Locate the cell with the specified text and output its [x, y] center coordinate. 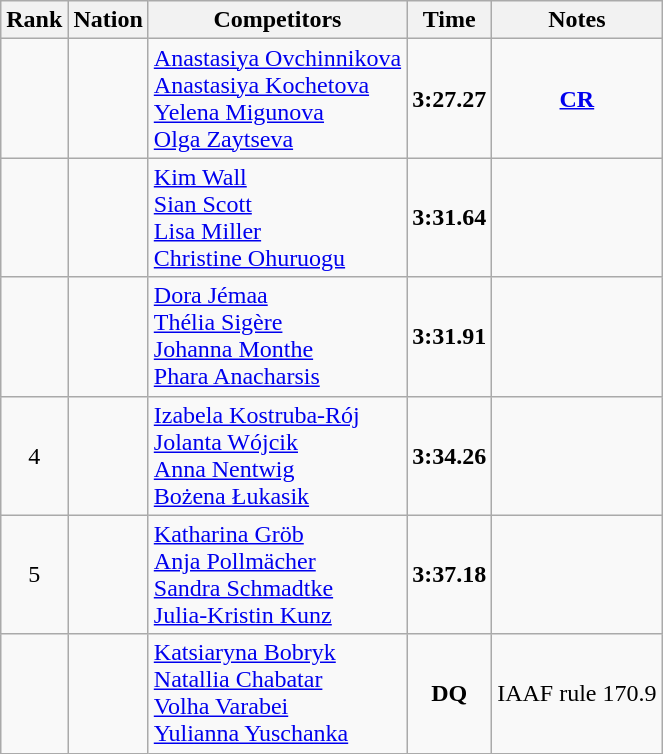
Izabela Kostruba-RójJolanta WójcikAnna NentwigBożena Łukasik [277, 456]
3:37.18 [450, 574]
CR [577, 98]
Notes [577, 20]
Kim WallSian ScottLisa MillerChristine Ohuruogu [277, 218]
Nation [108, 20]
Competitors [277, 20]
Time [450, 20]
3:34.26 [450, 456]
DQ [450, 694]
IAAF rule 170.9 [577, 694]
Rank [34, 20]
4 [34, 456]
Anastasiya OvchinnikovaAnastasiya KochetovaYelena MigunovaOlga Zaytseva [277, 98]
3:27.27 [450, 98]
Dora JémaaThélia SigèreJohanna MonthePhara Anacharsis [277, 336]
Katsiaryna BobrykNatallia ChabatarVolha VarabeiYulianna Yuschanka [277, 694]
5 [34, 574]
3:31.91 [450, 336]
3:31.64 [450, 218]
Katharina GröbAnja PollmächerSandra SchmadtkeJulia-Kristin Kunz [277, 574]
